Search for the cell housing the specified text and yield its [x, y] center coordinate. 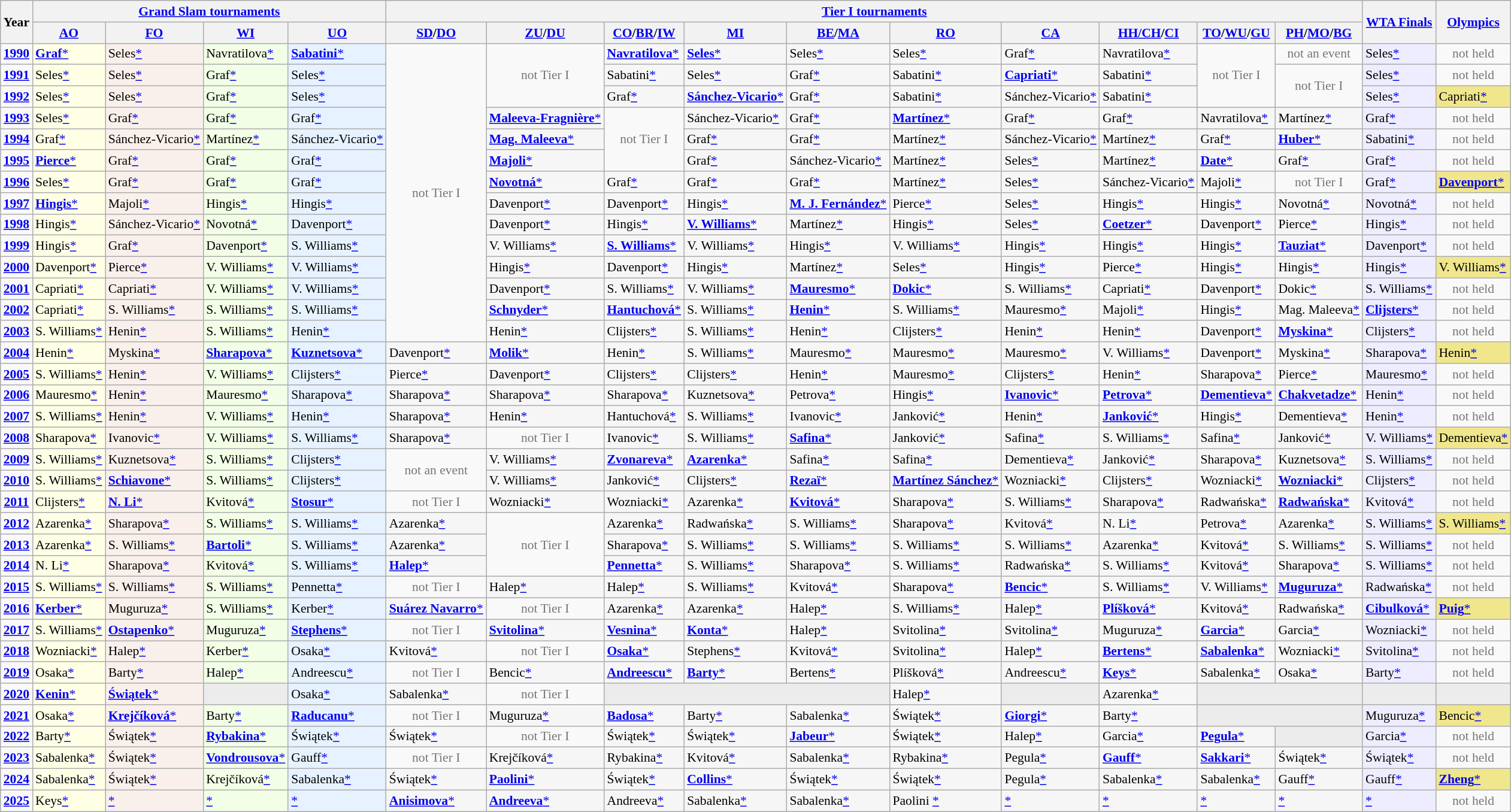
1998 [17, 225]
1999 [17, 246]
Date* [1236, 161]
BE/MA [838, 33]
PH/MO/BG [1319, 33]
2018 [17, 652]
2002 [17, 310]
2020 [17, 694]
2016 [17, 609]
Martínez Sánchez* [945, 481]
Schiavone* [155, 481]
Grand Slam tournaments [210, 11]
Olympics [1473, 22]
Year [17, 22]
1994 [17, 140]
2006 [17, 395]
2000 [17, 268]
Badosa* [644, 716]
AO [69, 33]
2019 [17, 673]
CA [1050, 33]
Zheng* [1473, 780]
Coetzer* [1149, 225]
Schnyder* [545, 310]
Anisimova* [436, 801]
Giorgi* [1050, 716]
2017 [17, 630]
2013 [17, 545]
2009 [17, 459]
Zvonareva* [644, 459]
2012 [17, 523]
Konta* [735, 630]
1995 [17, 161]
1991 [17, 75]
2021 [17, 716]
Cibulková* [1399, 609]
1996 [17, 182]
2024 [17, 780]
2001 [17, 289]
1992 [17, 97]
WI [246, 33]
2025 [17, 801]
1997 [17, 204]
CO/BR/IW [644, 33]
2011 [17, 502]
Tauziat* [1319, 246]
Paolini * [945, 801]
Molik* [545, 353]
Suárez Navarro* [436, 609]
2008 [17, 438]
Ostapenko* [155, 630]
MI [735, 33]
Stosur* [337, 502]
HH/CH/CI [1149, 33]
2014 [17, 566]
Jabeur* [838, 737]
2010 [17, 481]
Bartoli* [246, 545]
2015 [17, 587]
1990 [17, 54]
RO [945, 33]
TO/WU/GU [1236, 33]
Maleeva-Fragnière* [545, 118]
2005 [17, 374]
FO [155, 33]
M. J. Fernández* [838, 204]
Puig* [1473, 609]
Huber* [1319, 140]
2022 [17, 737]
Sakkari* [1236, 758]
Rezaï* [838, 481]
Chakvetadze* [1319, 395]
Collins* [735, 780]
1993 [17, 118]
WTA Finals [1399, 22]
2023 [17, 758]
UO [337, 33]
Tier I tournaments [874, 11]
2007 [17, 417]
Vesnina* [644, 630]
Raducanu* [337, 716]
ZU/DU [545, 33]
Vondrousova* [246, 758]
Kenin* [69, 694]
2003 [17, 332]
SD/DO [436, 33]
2004 [17, 353]
Paolini* [545, 780]
